Capture the cell that displays the provided text and extract its (X, Y) central coordinate. 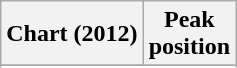
Peakposition (189, 34)
Chart (2012) (72, 34)
